Provide the [X, Y] coordinate of the cell's center where the given text is located.  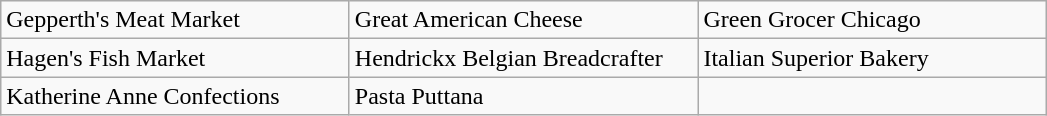
Gepperth's Meat Market [176, 20]
Hagen's Fish Market [176, 58]
Green Grocer Chicago [872, 20]
Great American Cheese [524, 20]
Hendrickx Belgian Breadcrafter [524, 58]
Pasta Puttana [524, 96]
Italian Superior Bakery [872, 58]
Katherine Anne Confections [176, 96]
